From the cell containing the given text, extract its center point as (X, Y) coordinate. 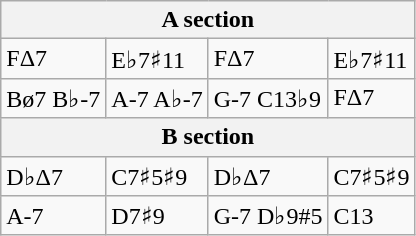
B section (208, 137)
C13 (372, 216)
Bø7 B♭-7 (54, 98)
G-7 D♭9#5 (268, 216)
A-7 A♭-7 (157, 98)
A section (208, 20)
D7♯9 (157, 216)
A-7 (54, 216)
G-7 C13♭9 (268, 98)
